Return the (X, Y) coordinate for the center point of the cell that contains the specified text.  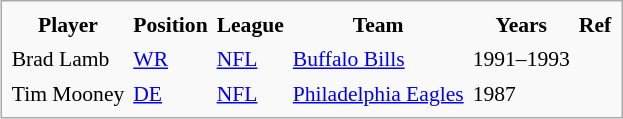
1991–1993 (522, 59)
Team (378, 25)
Buffalo Bills (378, 59)
Years (522, 25)
WR (170, 59)
Philadelphia Eagles (378, 94)
DE (170, 94)
League (250, 25)
Position (170, 25)
1987 (522, 94)
Brad Lamb (68, 59)
Tim Mooney (68, 94)
Player (68, 25)
Ref (595, 25)
